Scan for the cell matching the given text and deliver its (X, Y) coordinate at center. 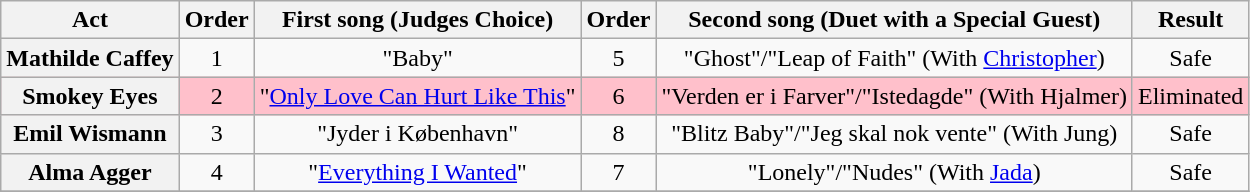
8 (618, 134)
Mathilde Caffey (90, 58)
2 (216, 96)
Result (1190, 20)
6 (618, 96)
4 (216, 172)
"Jyder i København" (418, 134)
"Only Love Can Hurt Like This" (418, 96)
1 (216, 58)
"Lonely"/"Nudes" (With Jada) (894, 172)
Alma Agger (90, 172)
"Everything I Wanted" (418, 172)
First song (Judges Choice) (418, 20)
5 (618, 58)
Second song (Duet with a Special Guest) (894, 20)
Smokey Eyes (90, 96)
Eliminated (1190, 96)
"Baby" (418, 58)
"Ghost"/"Leap of Faith" (With Christopher) (894, 58)
3 (216, 134)
"Blitz Baby"/"Jeg skal nok vente" (With Jung) (894, 134)
7 (618, 172)
Emil Wismann (90, 134)
"Verden er i Farver"/"Istedagde" (With Hjalmer) (894, 96)
Act (90, 20)
